Search for the cell housing the specified text and yield its (X, Y) center coordinate. 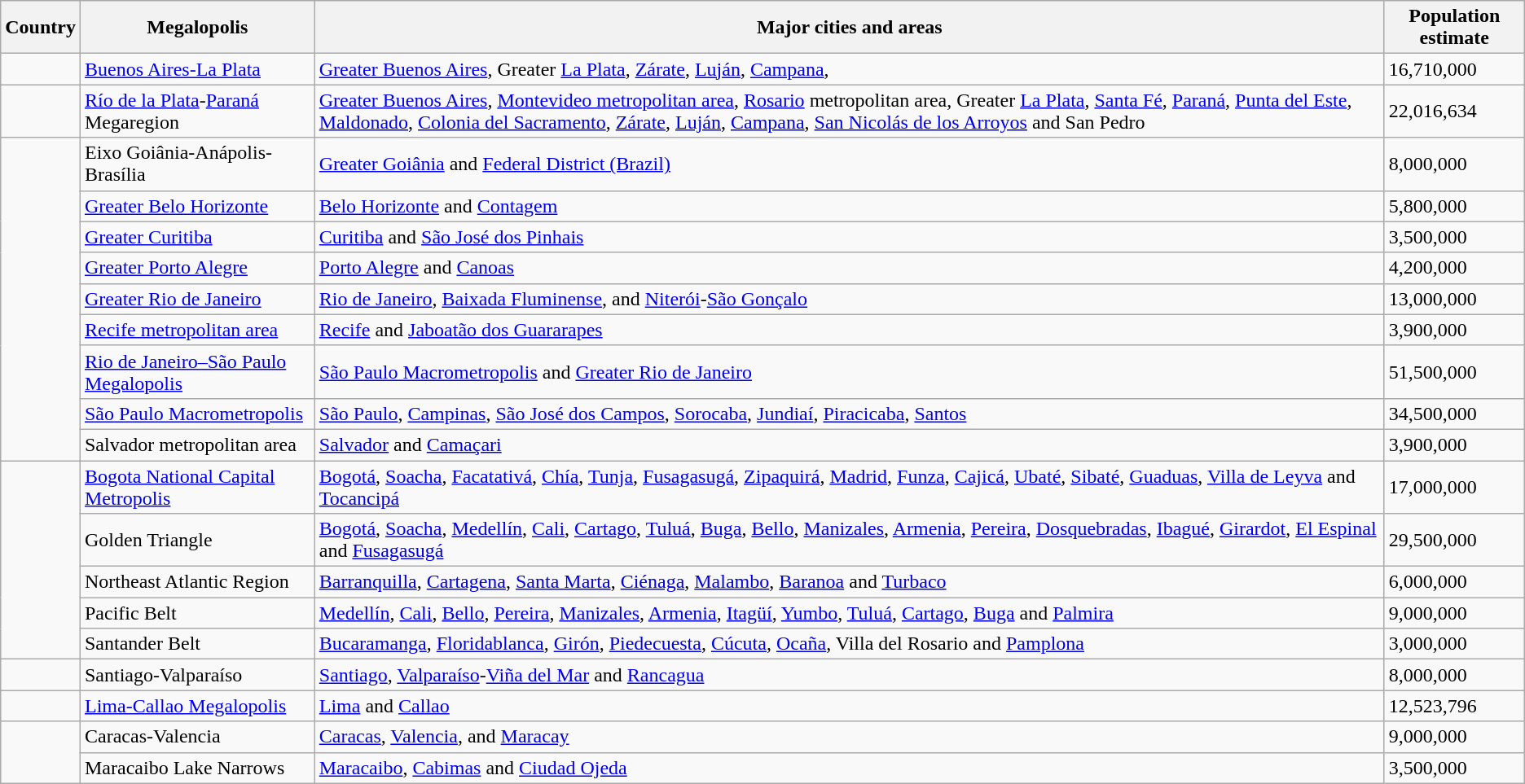
4,200,000 (1454, 268)
Pacific Belt (197, 613)
Greater Goiânia and Federal District (Brazil) (849, 164)
Greater Curitiba (197, 237)
Bogotá, Soacha, Medellín, Cali, Cartago, Tuluá, Buga, Bello, Manizales, Armenia, Pereira, Dosquebradas, Ibagué, Girardot, El Espinal and Fusagasugá (849, 541)
São Paulo Macrometropolis and Greater Rio de Janeiro (849, 371)
Lima and Callao (849, 706)
Buenos Aires-La Plata (197, 69)
Golden Triangle (197, 541)
Porto Alegre and Canoas (849, 268)
51,500,000 (1454, 371)
Recife metropolitan area (197, 330)
12,523,796 (1454, 706)
Bucaramanga, Floridablanca, Girón, Piedecuesta, Cúcuta, Ocaña, Villa del Rosario and Pamplona (849, 644)
Recife and Jaboatão dos Guararapes (849, 330)
São Paulo, Campinas, São José dos Campos, Sorocaba, Jundiaí, Piracicaba, Santos (849, 414)
Eixo Goiânia-Anápolis-Brasília (197, 164)
Santiago, Valparaíso-Viña del Mar and Rancagua (849, 675)
Population estimate (1454, 28)
Northeast Atlantic Region (197, 582)
17,000,000 (1454, 487)
Salvador and Camaçari (849, 445)
Salvador metropolitan area (197, 445)
Belo Horizonte and Contagem (849, 206)
Santander Belt (197, 644)
Caracas-Valencia (197, 737)
Maracaibo Lake Narrows (197, 768)
Country (41, 28)
Curitiba and São José dos Pinhais (849, 237)
Bogotá, Soacha, Facatativá, Chía, Tunja, Fusagasugá, Zipaquirá, Madrid, Funza, Cajicá, Ubaté, Sibaté, Guaduas, Villa de Leyva and Tocancipá (849, 487)
São Paulo Macrometropolis (197, 414)
5,800,000 (1454, 206)
Greater Porto Alegre (197, 268)
Greater Rio de Janeiro (197, 299)
29,500,000 (1454, 541)
Bogota National Capital Metropolis (197, 487)
3,000,000 (1454, 644)
Lima-Callao Megalopolis (197, 706)
Caracas, Valencia, and Maracay (849, 737)
13,000,000 (1454, 299)
Megalopolis (197, 28)
Barranquilla, Cartagena, Santa Marta, Ciénaga, Malambo, Baranoa and Turbaco (849, 582)
34,500,000 (1454, 414)
Greater Buenos Aires, Greater La Plata, Zárate, Luján, Campana, (849, 69)
Rio de Janeiro, Baixada Fluminense, and Niterói-São Gonçalo (849, 299)
Greater Belo Horizonte (197, 206)
6,000,000 (1454, 582)
Maracaibo, Cabimas and Ciudad Ojeda (849, 768)
Santiago-Valparaíso (197, 675)
Major cities and areas (849, 28)
22,016,634 (1454, 111)
16,710,000 (1454, 69)
Medellín, Cali, Bello, Pereira, Manizales, Armenia, Itagüí, Yumbo, Tuluá, Cartago, Buga and Palmira (849, 613)
Río de la Plata-Paraná Megaregion (197, 111)
Rio de Janeiro–São Paulo Megalopolis (197, 371)
